Return the [x, y] coordinate for the center point of the cell that contains the specified text.  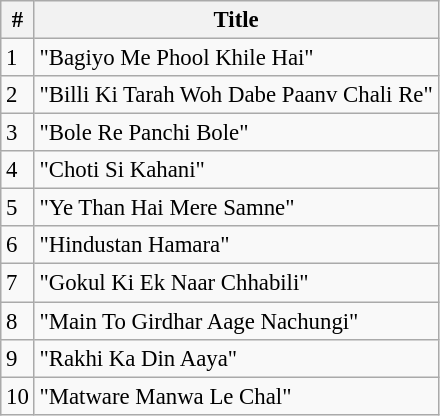
"Gokul Ki Ek Naar Chhabili" [236, 283]
"Main To Girdhar Aage Nachungi" [236, 321]
"Matware Manwa Le Chal" [236, 396]
6 [18, 245]
1 [18, 58]
2 [18, 95]
5 [18, 208]
"Choti Si Kahani" [236, 170]
"Hindustan Hamara" [236, 245]
3 [18, 133]
"Bagiyo Me Phool Khile Hai" [236, 58]
7 [18, 283]
4 [18, 170]
"Rakhi Ka Din Aaya" [236, 358]
"Bole Re Panchi Bole" [236, 133]
"Billi Ki Tarah Woh Dabe Paanv Chali Re" [236, 95]
8 [18, 321]
# [18, 20]
"Ye Than Hai Mere Samne" [236, 208]
9 [18, 358]
Title [236, 20]
10 [18, 396]
